From the cell containing the given text, extract its center point as [X, Y] coordinate. 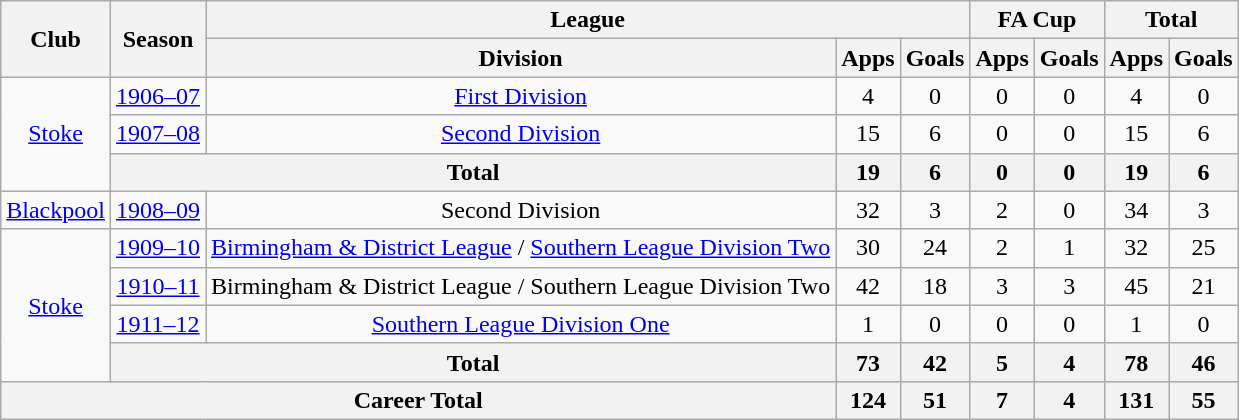
5 [1002, 362]
1911–12 [158, 324]
1906–07 [158, 96]
FA Cup [1037, 20]
21 [1203, 286]
73 [868, 362]
1909–10 [158, 248]
Division [521, 58]
18 [935, 286]
78 [1136, 362]
1907–08 [158, 134]
30 [868, 248]
34 [1136, 210]
Southern League Division One [521, 324]
Blackpool [56, 210]
24 [935, 248]
46 [1203, 362]
45 [1136, 286]
1910–11 [158, 286]
League [588, 20]
55 [1203, 400]
First Division [521, 96]
124 [868, 400]
1908–09 [158, 210]
Club [56, 39]
Career Total [418, 400]
25 [1203, 248]
131 [1136, 400]
Season [158, 39]
51 [935, 400]
7 [1002, 400]
